For the text-containing cell, return its midpoint in [X, Y] coordinate format. 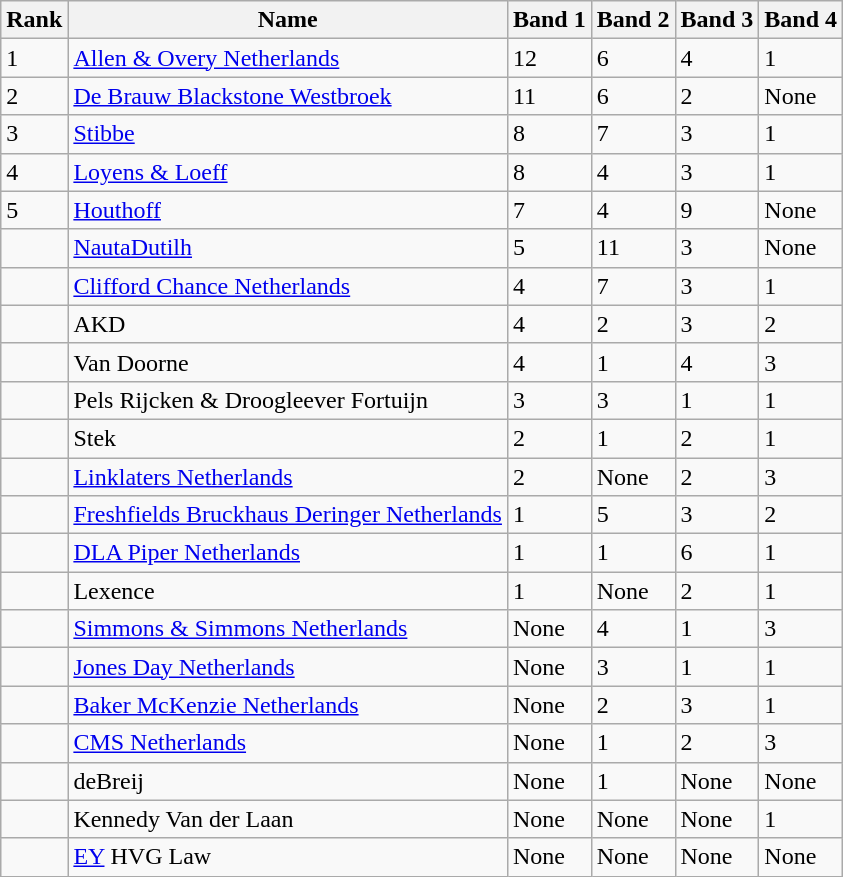
Kennedy Van der Laan [288, 819]
Band 3 [717, 20]
Loyens & Loeff [288, 172]
deBreij [288, 781]
Stek [288, 438]
AKD [288, 324]
De Brauw Blackstone Westbroek [288, 96]
Houthoff [288, 210]
Rank [34, 20]
Band 4 [801, 20]
CMS Netherlands [288, 743]
NautaDutilh [288, 248]
Lexence [288, 591]
Band 1 [549, 20]
Stibbe [288, 134]
Jones Day Netherlands [288, 667]
Simmons & Simmons Netherlands [288, 629]
Linklaters Netherlands [288, 477]
EY HVG Law [288, 857]
Freshfields Bruckhaus Deringer Netherlands [288, 515]
Name [288, 20]
Van Doorne [288, 362]
Allen & Overy Netherlands [288, 58]
9 [717, 210]
Baker McKenzie Netherlands [288, 705]
Clifford Chance Netherlands [288, 286]
Pels Rijcken & Droogleever Fortuijn [288, 400]
Band 2 [633, 20]
DLA Piper Netherlands [288, 553]
12 [549, 58]
